Output the [X, Y] coordinate of the center of the cell containing the given text.  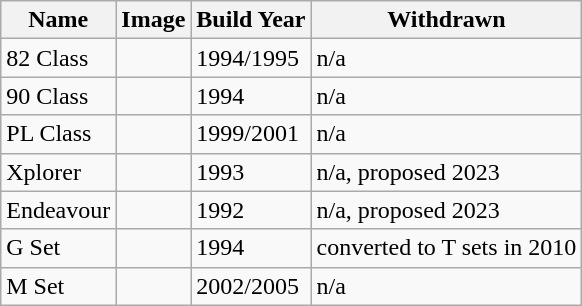
Name [58, 20]
converted to T sets in 2010 [446, 248]
2002/2005 [251, 286]
Xplorer [58, 172]
Build Year [251, 20]
Image [154, 20]
1999/2001 [251, 134]
90 Class [58, 96]
Withdrawn [446, 20]
1993 [251, 172]
1994/1995 [251, 58]
PL Class [58, 134]
M Set [58, 286]
Endeavour [58, 210]
82 Class [58, 58]
1992 [251, 210]
G Set [58, 248]
